Return [x, y] of the center of cell containing provided text 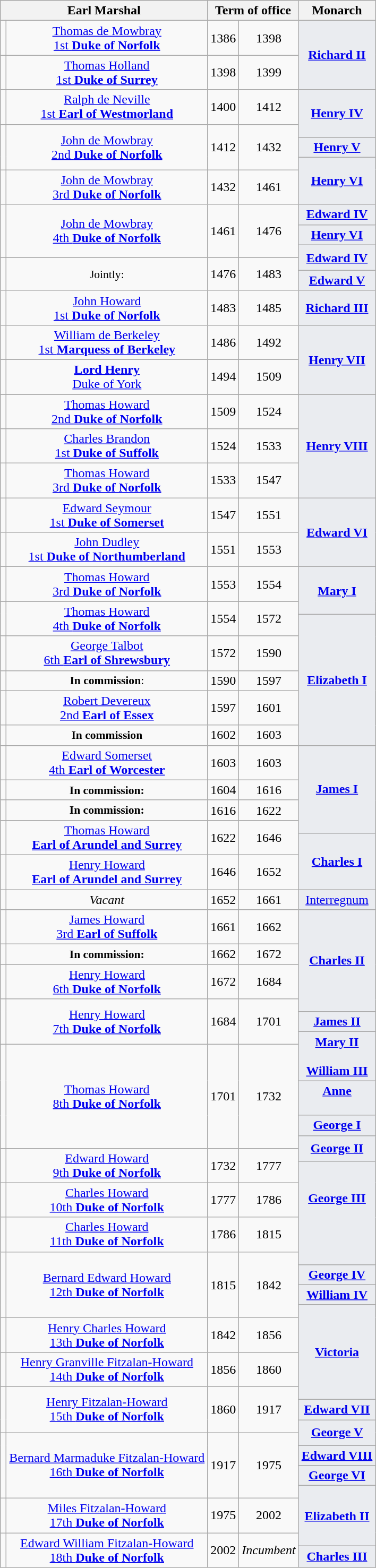
Ralph de Neville1st Earl of Westmorland [107, 107]
Edward Seymour1st Duke of Somerset [107, 515]
Robert Devereux2nd Earl of Essex [107, 708]
Bernard Marmaduke Fitzalan-Howard16th Duke of Norfolk [107, 1465]
Incumbent [269, 1550]
James II [337, 1022]
Thomas Howard2nd Duke of Norfolk [107, 411]
Miles Fitzalan-Howard17th Duke of Norfolk [107, 1516]
Charles Howard10th Duke of Norfolk [107, 1200]
George III [337, 1212]
1386 [223, 38]
James Howard3rd Earl of Suffolk [107, 927]
Charles I [337, 861]
Charles II [337, 961]
John Howard1st Duke of Norfolk [107, 308]
Interregnum [337, 900]
George II [337, 1148]
Thomas Howard8th Duke of Norfolk [107, 1097]
1494 [223, 377]
William IV [337, 1295]
James I [337, 789]
Lord HenryDuke of York [107, 377]
Mary IIWilliam III [337, 1056]
Henry Fitzalan-Howard15th Duke of Norfolk [107, 1409]
Thomas de Mowbray1st Duke of Norfolk [107, 38]
Henry Howard7th Duke of Norfolk [107, 1022]
1604 [223, 790]
Victoria [337, 1352]
Edward VII [337, 1409]
Edward William Fitzalan-Howard18th Duke of Norfolk [107, 1550]
Jointly: [107, 274]
Richard III [337, 308]
1492 [269, 342]
Edward Howard9th Duke of Norfolk [107, 1166]
Mary I [337, 590]
Henry Howard6th Duke of Norfolk [107, 982]
1399 [269, 72]
Henry VII [337, 359]
In commission [107, 735]
Henry Granville Fitzalan-Howard14th Duke of Norfolk [107, 1369]
Henry IV [337, 114]
Richard II [337, 55]
Henry VIII [337, 446]
John de Mowbray3rd Duke of Norfolk [107, 187]
Anne [337, 1098]
Henry Charles Howard13th Duke of Norfolk [107, 1334]
1486 [223, 342]
Elizabeth I [337, 679]
Monarch [337, 11]
Henry V [337, 147]
George Talbot6th Earl of Shrewsbury [107, 653]
Bernard Edward Howard12th Duke of Norfolk [107, 1285]
George I [337, 1125]
Edward V [337, 280]
Elizabeth II [337, 1516]
George VI [337, 1476]
Earl Marshal [104, 11]
Edward VI [337, 532]
Henry HowardEarl of Arundel and Surrey [107, 872]
John de Mowbray2nd Duke of Norfolk [107, 147]
Edward VIII [337, 1455]
Edward Somerset4th Earl of Worcester [107, 762]
1400 [223, 107]
Charles Howard11th Duke of Norfolk [107, 1235]
Thomas HowardEarl of Arundel and Surrey [107, 838]
Thomas Howard4th Duke of Norfolk [107, 619]
1485 [269, 308]
Vacant [107, 900]
Charles Brandon1st Duke of Suffolk [107, 446]
George V [337, 1432]
George IV [337, 1274]
Term of office [253, 11]
1602 [223, 735]
William de Berkeley1st Marquess of Berkeley [107, 342]
John Dudley1st Duke of Northumberland [107, 550]
1601 [269, 708]
John de Mowbray4th Duke of Norfolk [107, 231]
Charles III [337, 1557]
Thomas Holland1st Duke of Surrey [107, 72]
